Locate the cell with the specified text and output its (x, y) center coordinate. 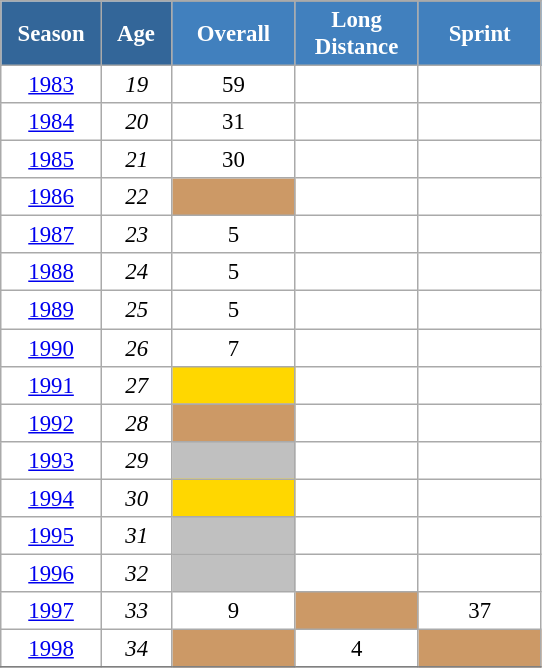
37 (480, 611)
Long Distance (356, 34)
Age (136, 34)
1990 (52, 348)
28 (136, 423)
1983 (52, 85)
Overall (234, 34)
25 (136, 310)
Sprint (480, 34)
29 (136, 460)
7 (234, 348)
32 (136, 573)
27 (136, 385)
1985 (52, 160)
1991 (52, 385)
59 (234, 85)
33 (136, 611)
1995 (52, 536)
1993 (52, 460)
23 (136, 235)
22 (136, 197)
19 (136, 85)
1998 (52, 648)
1992 (52, 423)
20 (136, 122)
1987 (52, 235)
1996 (52, 573)
26 (136, 348)
21 (136, 160)
Season (52, 34)
4 (356, 648)
1986 (52, 197)
34 (136, 648)
1989 (52, 310)
1988 (52, 273)
24 (136, 273)
1997 (52, 611)
9 (234, 611)
1984 (52, 122)
1994 (52, 498)
